Find where the given text appears and provide that cell's center as (x, y) coordinate. 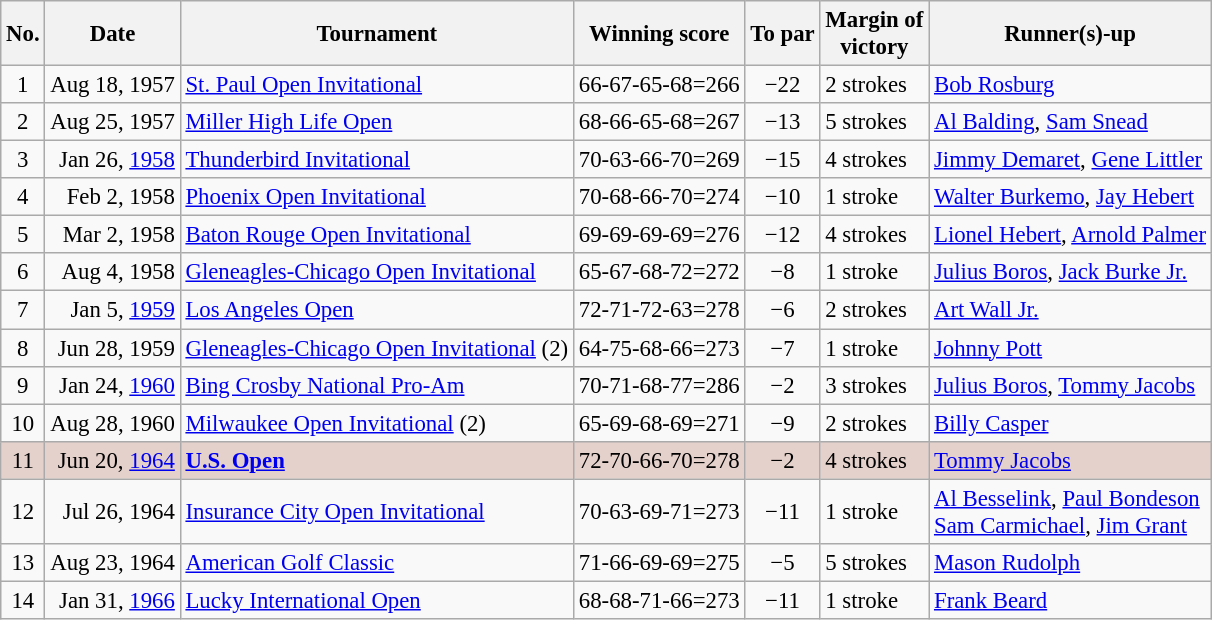
70-68-66-70=274 (659, 197)
Bob Rosburg (1070, 85)
Aug 18, 1957 (112, 85)
Insurance City Open Invitational (376, 512)
−12 (782, 235)
64-75-68-66=273 (659, 348)
69-69-69-69=276 (659, 235)
Art Wall Jr. (1070, 310)
Jimmy Demaret, Gene Littler (1070, 160)
Phoenix Open Invitational (376, 197)
Feb 2, 1958 (112, 197)
Runner(s)-up (1070, 34)
Date (112, 34)
5 (23, 235)
Gleneagles-Chicago Open Invitational (376, 273)
68-66-65-68=267 (659, 122)
Thunderbird Invitational (376, 160)
14 (23, 600)
U.S. Open (376, 460)
8 (23, 348)
Jan 5, 1959 (112, 310)
2 (23, 122)
65-69-68-69=271 (659, 423)
9 (23, 385)
6 (23, 273)
68-68-71-66=273 (659, 600)
4 (23, 197)
Jan 31, 1966 (112, 600)
Jul 26, 1964 (112, 512)
Milwaukee Open Invitational (2) (376, 423)
Al Besselink, Paul Bondeson Sam Carmichael, Jim Grant (1070, 512)
No. (23, 34)
10 (23, 423)
Lionel Hebert, Arnold Palmer (1070, 235)
66-67-65-68=266 (659, 85)
Tournament (376, 34)
St. Paul Open Invitational (376, 85)
To par (782, 34)
70-71-68-77=286 (659, 385)
Bing Crosby National Pro-Am (376, 385)
Mason Rudolph (1070, 563)
72-71-72-63=278 (659, 310)
7 (23, 310)
−8 (782, 273)
Mar 2, 1958 (112, 235)
Lucky International Open (376, 600)
Walter Burkemo, Jay Hebert (1070, 197)
Frank Beard (1070, 600)
3 strokes (874, 385)
−10 (782, 197)
Los Angeles Open (376, 310)
Miller High Life Open (376, 122)
71-66-69-69=275 (659, 563)
Jun 20, 1964 (112, 460)
Julius Boros, Tommy Jacobs (1070, 385)
Winning score (659, 34)
Jan 26, 1958 (112, 160)
Billy Casper (1070, 423)
Margin ofvictory (874, 34)
Johnny Pott (1070, 348)
Jun 28, 1959 (112, 348)
Jan 24, 1960 (112, 385)
Al Balding, Sam Snead (1070, 122)
−22 (782, 85)
Aug 23, 1964 (112, 563)
Aug 4, 1958 (112, 273)
13 (23, 563)
−5 (782, 563)
Aug 25, 1957 (112, 122)
−13 (782, 122)
American Golf Classic (376, 563)
−9 (782, 423)
72-70-66-70=278 (659, 460)
−6 (782, 310)
Tommy Jacobs (1070, 460)
3 (23, 160)
Gleneagles-Chicago Open Invitational (2) (376, 348)
11 (23, 460)
Aug 28, 1960 (112, 423)
65-67-68-72=272 (659, 273)
12 (23, 512)
Julius Boros, Jack Burke Jr. (1070, 273)
70-63-66-70=269 (659, 160)
Baton Rouge Open Invitational (376, 235)
−15 (782, 160)
70-63-69-71=273 (659, 512)
−7 (782, 348)
1 (23, 85)
